Return (X, Y) of the center of cell containing provided text 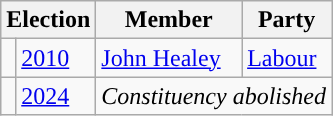
Member (169, 20)
John Healey (169, 58)
2024 (56, 96)
Labour (287, 58)
Election (48, 20)
Party (287, 20)
Constituency abolished (214, 96)
2010 (56, 58)
